Return the (x, y) coordinate for the center point of the cell that contains the specified text.  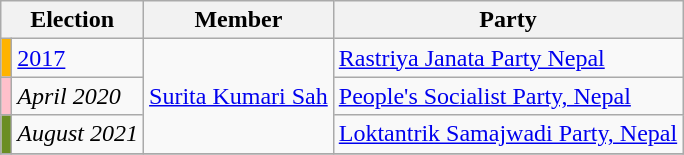
Surita Kumari Sah (239, 96)
People's Socialist Party, Nepal (508, 96)
Election (72, 20)
Party (508, 20)
Loktantrik Samajwadi Party, Nepal (508, 134)
Member (239, 20)
April 2020 (78, 96)
Rastriya Janata Party Nepal (508, 58)
2017 (78, 58)
August 2021 (78, 134)
